Determine the [X, Y] coordinate at the center of the cell enclosing the given text.  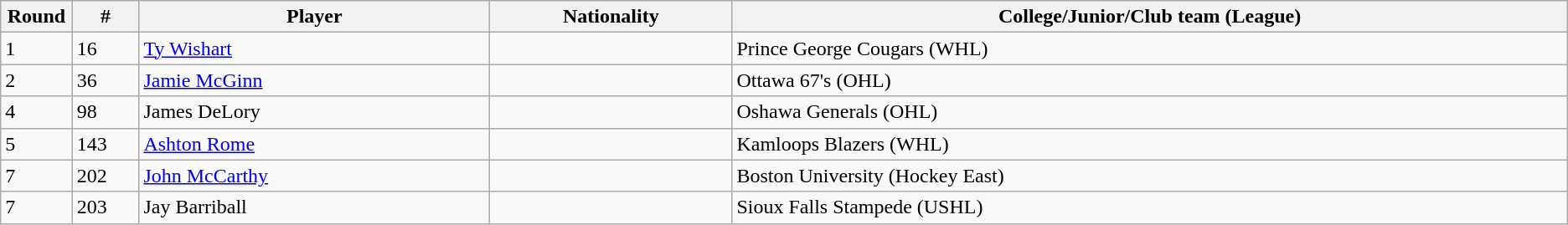
5 [37, 144]
143 [106, 144]
Jamie McGinn [315, 80]
36 [106, 80]
Ashton Rome [315, 144]
4 [37, 112]
# [106, 17]
202 [106, 176]
Kamloops Blazers (WHL) [1149, 144]
Sioux Falls Stampede (USHL) [1149, 207]
1 [37, 49]
Prince George Cougars (WHL) [1149, 49]
Round [37, 17]
203 [106, 207]
College/Junior/Club team (League) [1149, 17]
Boston University (Hockey East) [1149, 176]
James DeLory [315, 112]
Oshawa Generals (OHL) [1149, 112]
2 [37, 80]
Jay Barriball [315, 207]
98 [106, 112]
Player [315, 17]
John McCarthy [315, 176]
Ottawa 67's (OHL) [1149, 80]
Ty Wishart [315, 49]
Nationality [611, 17]
16 [106, 49]
